Search for the cell housing the specified text and yield its (X, Y) center coordinate. 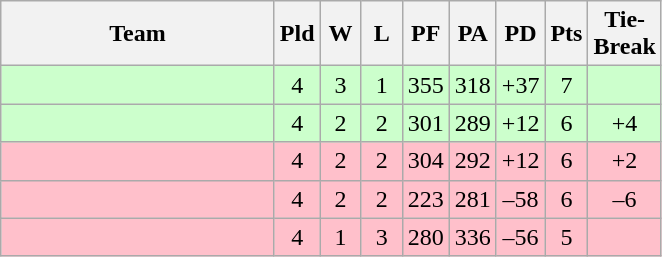
223 (426, 199)
–6 (624, 199)
292 (472, 161)
355 (426, 85)
PA (472, 34)
PF (426, 34)
W (340, 34)
+37 (520, 85)
281 (472, 199)
L (382, 34)
318 (472, 85)
5 (566, 237)
301 (426, 123)
Pld (297, 34)
–58 (520, 199)
Team (138, 34)
280 (426, 237)
+4 (624, 123)
336 (472, 237)
289 (472, 123)
304 (426, 161)
7 (566, 85)
+2 (624, 161)
Tie-Break (624, 34)
PD (520, 34)
–56 (520, 237)
Pts (566, 34)
